Find where the given text appears and provide that cell's center as (X, Y) coordinate. 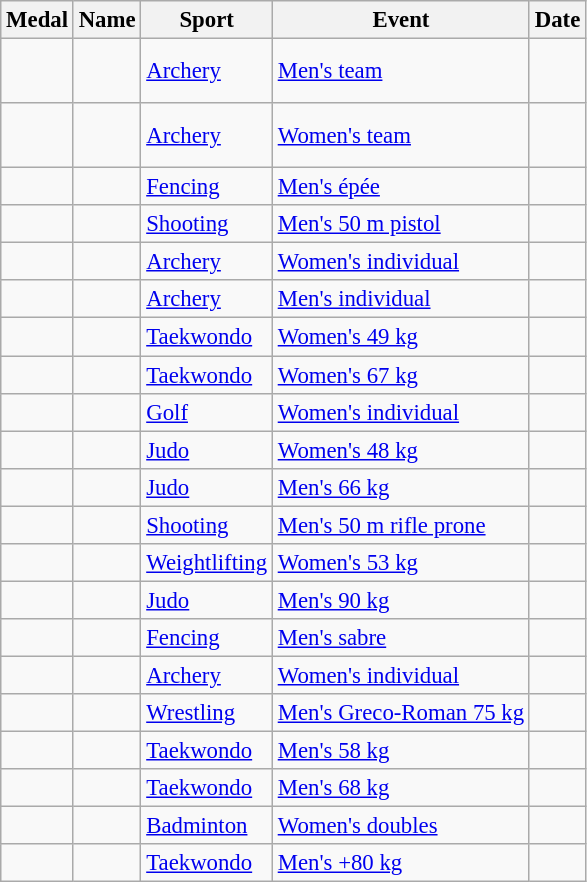
Men's 50 m rifle prone (400, 525)
Men's individual (400, 299)
Medal (38, 20)
Men's 90 kg (400, 600)
Women's team (400, 136)
Event (400, 20)
Women's doubles (400, 826)
Weightlifting (207, 563)
Name (107, 20)
Men's +80 kg (400, 863)
Men's team (400, 72)
Women's 48 kg (400, 450)
Men's 66 kg (400, 487)
Date (557, 20)
Badminton (207, 826)
Men's 58 kg (400, 751)
Men's épée (400, 187)
Golf (207, 412)
Women's 67 kg (400, 375)
Sport (207, 20)
Women's 49 kg (400, 337)
Wrestling (207, 713)
Men's Greco-Roman 75 kg (400, 713)
Men's 68 kg (400, 788)
Men's 50 m pistol (400, 224)
Women's 53 kg (400, 563)
Men's sabre (400, 638)
